Search for the cell housing the specified text and yield its (X, Y) center coordinate. 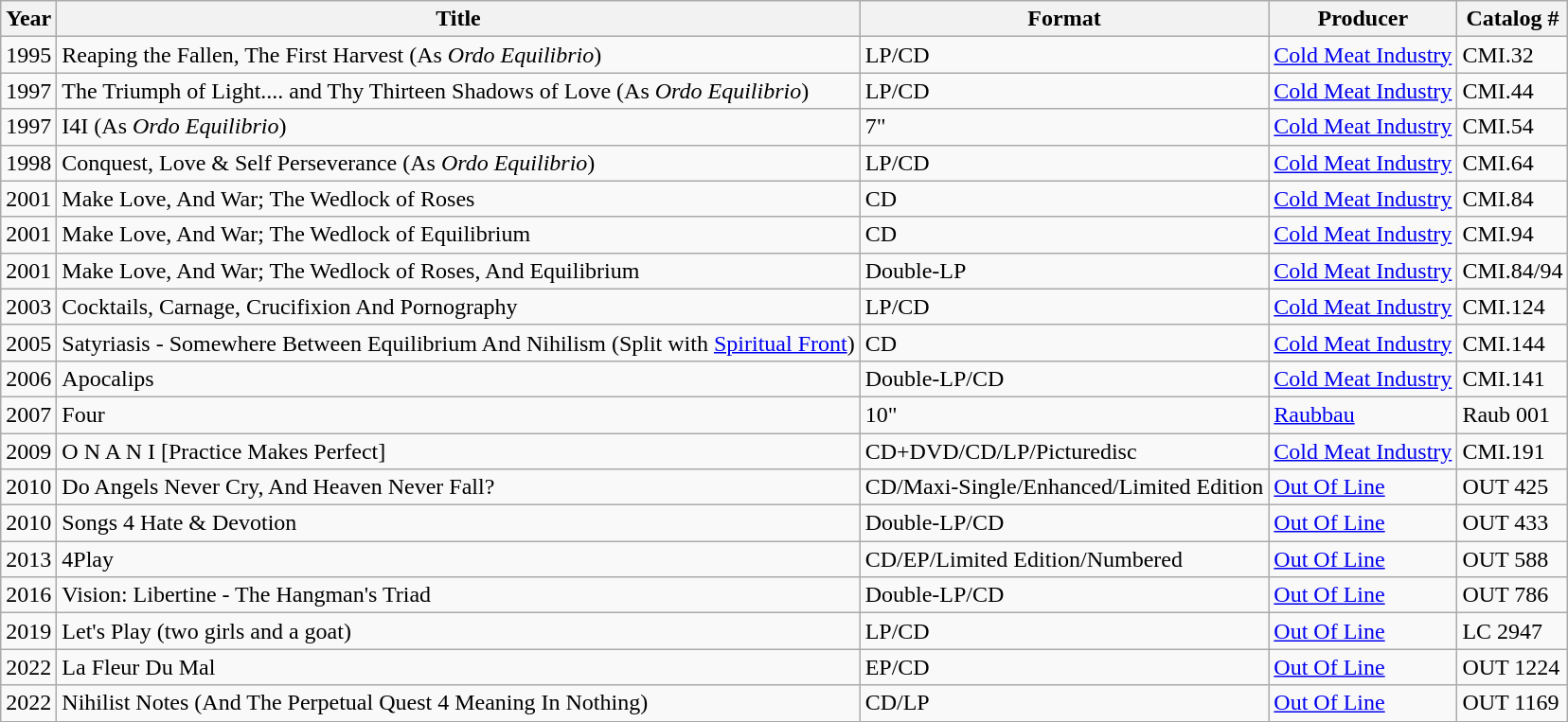
Catalog # (1513, 19)
CMI.191 (1513, 451)
1995 (28, 55)
Year (28, 19)
Conquest, Love & Self Perseverance (As Ordo Equilibrio) (458, 163)
2009 (28, 451)
O N A N I [Practice Makes Perfect] (458, 451)
CD/EP/Limited Edition/Numbered (1064, 559)
2006 (28, 379)
7" (1064, 127)
Vision: Libertine - The Hangman's Triad (458, 595)
LC 2947 (1513, 631)
CMI.144 (1513, 343)
2007 (28, 414)
Nihilist Notes (And The Perpetual Quest 4 Meaning In Nothing) (458, 703)
CMI.141 (1513, 379)
CMI.84 (1513, 199)
2003 (28, 307)
CD+DVD/CD/LP/Picturedisc (1064, 451)
CD/Maxi-Single/Enhanced/Limited Edition (1064, 487)
Satyriasis - Somewhere Between Equilibrium And Nihilism (Split with Spiritual Front) (458, 343)
Let's Play (two girls and a goat) (458, 631)
2013 (28, 559)
4Play (458, 559)
Raubbau (1363, 414)
CD/LP (1064, 703)
CMI.54 (1513, 127)
EP/CD (1064, 667)
CMI.84/94 (1513, 271)
Make Love, And War; The Wedlock of Roses, And Equilibrium (458, 271)
Make Love, And War; The Wedlock of Roses (458, 199)
Do Angels Never Cry, And Heaven Never Fall? (458, 487)
Four (458, 414)
CMI.44 (1513, 91)
OUT 588 (1513, 559)
Songs 4 Hate & Devotion (458, 523)
Reaping the Fallen, The First Harvest (As Ordo Equilibrio) (458, 55)
La Fleur Du Mal (458, 667)
2019 (28, 631)
OUT 433 (1513, 523)
Double-LP (1064, 271)
CMI.124 (1513, 307)
CMI.64 (1513, 163)
Apocalips (458, 379)
CMI.32 (1513, 55)
I4I (As Ordo Equilibrio) (458, 127)
CMI.94 (1513, 235)
Make Love, And War; The Wedlock of Equilibrium (458, 235)
Cocktails, Carnage, Crucifixion And Pornography (458, 307)
The Triumph of Light.... and Thy Thirteen Shadows of Love (As Ordo Equilibrio) (458, 91)
Format (1064, 19)
2016 (28, 595)
OUT 1224 (1513, 667)
OUT 786 (1513, 595)
OUT 1169 (1513, 703)
10" (1064, 414)
Title (458, 19)
Raub 001 (1513, 414)
2005 (28, 343)
1998 (28, 163)
OUT 425 (1513, 487)
Producer (1363, 19)
